Scan for the cell matching the given text and deliver its (x, y) coordinate at center. 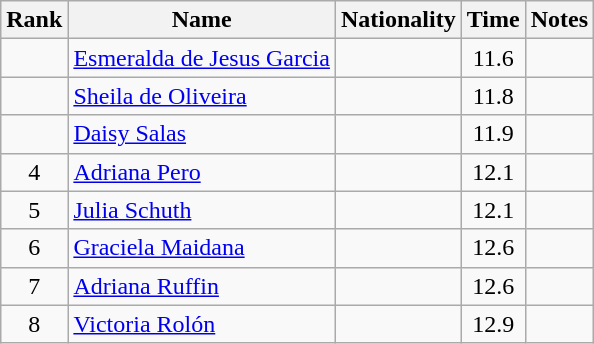
4 (34, 172)
Rank (34, 20)
Sheila de Oliveira (202, 96)
Graciela Maidana (202, 248)
11.9 (493, 134)
Nationality (398, 20)
11.6 (493, 58)
12.9 (493, 324)
6 (34, 248)
Notes (559, 20)
Victoria Rolón (202, 324)
Julia Schuth (202, 210)
7 (34, 286)
Name (202, 20)
5 (34, 210)
Adriana Ruffin (202, 286)
Time (493, 20)
11.8 (493, 96)
Daisy Salas (202, 134)
Esmeralda de Jesus Garcia (202, 58)
Adriana Pero (202, 172)
8 (34, 324)
